Return (x, y) of the center of cell containing provided text 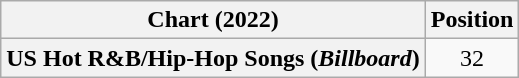
Position (472, 20)
US Hot R&B/Hip-Hop Songs (Billboard) (213, 58)
Chart (2022) (213, 20)
32 (472, 58)
